Return (X, Y) of the center of cell containing provided text 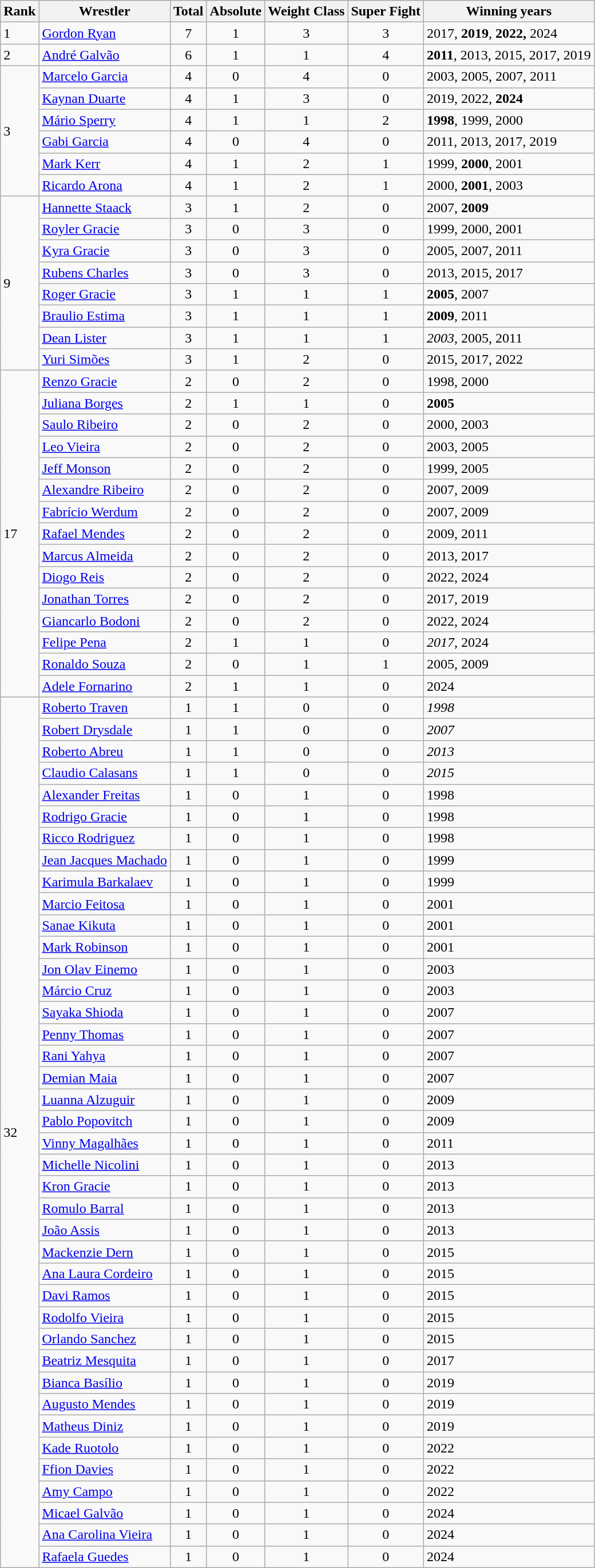
Karimula Barkalaev (105, 882)
Mackenzie Dern (105, 1252)
Ricardo Arona (105, 185)
2003, 2005 (509, 447)
Romulo Barral (105, 1208)
Marcio Feitosa (105, 904)
Gabi Garcia (105, 142)
Total (188, 11)
Diogo Reis (105, 577)
Fabrício Werdum (105, 512)
2013, 2015, 2017 (509, 273)
Penny Thomas (105, 1034)
Márcio Cruz (105, 991)
Pablo Popovitch (105, 1121)
Vinny Magalhães (105, 1143)
Beatriz Mesquita (105, 1361)
17 (19, 534)
Rank (19, 11)
Kyra Gracie (105, 250)
Jeff Monson (105, 468)
Robert Drysdale (105, 730)
2005 (509, 403)
Weight Class (307, 11)
Roberto Traven (105, 708)
2019, 2022, 2024 (509, 98)
Marcelo Garcia (105, 77)
Juliana Borges (105, 403)
Amy Campo (105, 1491)
2011, 2013, 2017, 2019 (509, 142)
Orlando Sanchez (105, 1339)
Ricco Rodriguez (105, 838)
Alexandre Ribeiro (105, 490)
32 (19, 1132)
Micael Galvão (105, 1513)
Dean Lister (105, 338)
Yuri Simões (105, 360)
6 (188, 55)
2000, 2001, 2003 (509, 185)
Leo Vieira (105, 447)
Hannette Staack (105, 207)
Jonathan Torres (105, 599)
2011, 2013, 2015, 2017, 2019 (509, 55)
Rodrigo Gracie (105, 817)
Renzo Gracie (105, 381)
Alexander Freitas (105, 795)
2017, 2019 (509, 599)
Wrestler (105, 11)
7 (188, 33)
9 (19, 283)
Roger Gracie (105, 295)
Marcus Almeida (105, 555)
Sanae Kikuta (105, 925)
André Galvão (105, 55)
2013, 2017 (509, 555)
Kade Ruotolo (105, 1448)
Royler Gracie (105, 229)
2005, 2009 (509, 664)
2011 (509, 1143)
Adele Fornarino (105, 686)
1999, 2005 (509, 468)
Mark Robinson (105, 947)
Rubens Charles (105, 273)
Absolute (236, 11)
Ronaldo Souza (105, 664)
Winning years (509, 11)
2000, 2003 (509, 425)
Matheus Diniz (105, 1426)
Felipe Pena (105, 643)
Jon Olav Einemo (105, 969)
Ana Laura Cordeiro (105, 1273)
Ffion Davies (105, 1470)
Demian Maia (105, 1078)
Gordon Ryan (105, 33)
Mário Sperry (105, 120)
2005, 2007 (509, 295)
Claudio Calasans (105, 773)
Rafaela Guedes (105, 1557)
Braulio Estima (105, 316)
2003, 2005, 2011 (509, 338)
Luanna Alzuguir (105, 1100)
1998, 1999, 2000 (509, 120)
Kaynan Duarte (105, 98)
Mark Kerr (105, 164)
2017, 2019, 2022, 2024 (509, 33)
Super Fight (386, 11)
Giancarlo Bodoni (105, 620)
Davi Ramos (105, 1295)
Rodolfo Vieira (105, 1317)
2003, 2005, 2007, 2011 (509, 77)
Kron Gracie (105, 1187)
Ana Carolina Vieira (105, 1535)
Bianca Basílio (105, 1383)
Rani Yahya (105, 1056)
Rafael Mendes (105, 534)
1998, 2000 (509, 381)
Roberto Abreu (105, 751)
Jean Jacques Machado (105, 860)
Augusto Mendes (105, 1404)
Sayaka Shioda (105, 1013)
João Assis (105, 1230)
2005, 2007, 2011 (509, 250)
2015, 2017, 2022 (509, 360)
2017 (509, 1361)
Michelle Nicolini (105, 1165)
2017, 2024 (509, 643)
Saulo Ribeiro (105, 425)
